Output the (x, y) coordinate of the center of the cell containing the given text.  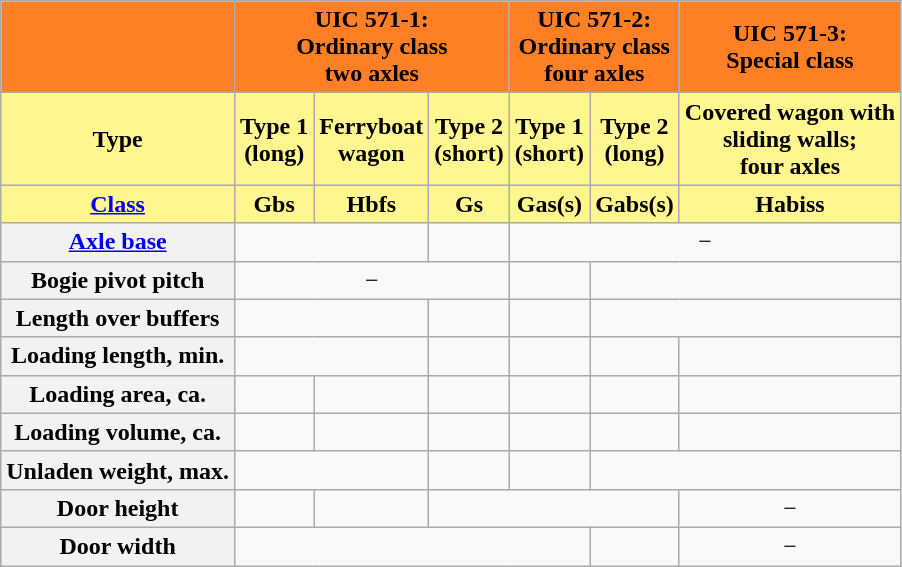
Gas(s) (549, 204)
Loading length, min. (118, 356)
Type 1(long) (274, 139)
Bogie pivot pitch (118, 280)
UIC 571-1:Ordinary classtwo axles (372, 47)
Gbs (274, 204)
Length over buffers (118, 318)
UIC 571-3:Special class (790, 47)
Type 2(short) (469, 139)
Door width (118, 546)
Type 1(short) (549, 139)
Type 2(long) (635, 139)
Unladen weight, max. (118, 470)
Ferryboatwagon (372, 139)
Type (118, 139)
Class (118, 204)
Hbfs (372, 204)
Loading volume, ca. (118, 432)
Covered wagon withsliding walls;four axles (790, 139)
Loading area, ca. (118, 394)
UIC 571-2:Ordinary classfour axles (594, 47)
Door height (118, 508)
Habiss (790, 204)
Axle base (118, 242)
Gabs(s) (635, 204)
Gs (469, 204)
